Scan for the cell matching the given text and deliver its (X, Y) coordinate at center. 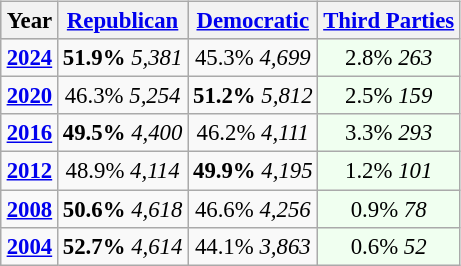
46.6% 4,256 (253, 209)
Republican (122, 21)
Democratic (253, 21)
2016 (29, 133)
51.2% 5,812 (253, 96)
2024 (29, 58)
46.3% 5,254 (122, 96)
2020 (29, 96)
2004 (29, 246)
Year (29, 21)
Third Parties (389, 21)
49.9% 4,195 (253, 171)
46.2% 4,111 (253, 133)
2.8% 263 (389, 58)
2012 (29, 171)
44.1% 3,863 (253, 246)
2.5% 159 (389, 96)
52.7% 4,614 (122, 246)
0.6% 52 (389, 246)
50.6% 4,618 (122, 209)
1.2% 101 (389, 171)
49.5% 4,400 (122, 133)
3.3% 293 (389, 133)
0.9% 78 (389, 209)
2008 (29, 209)
51.9% 5,381 (122, 58)
48.9% 4,114 (122, 171)
45.3% 4,699 (253, 58)
